Capture the cell that displays the provided text and extract its (X, Y) central coordinate. 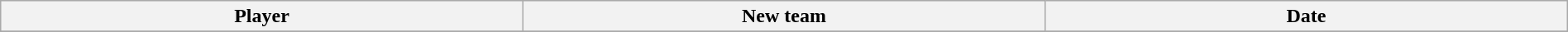
Date (1307, 16)
Player (262, 16)
New team (784, 16)
